Scan for the cell matching the given text and deliver its [X, Y] coordinate at center. 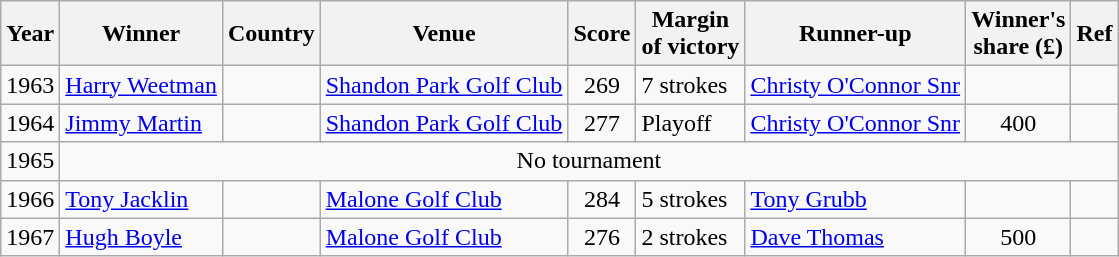
400 [1018, 123]
No tournament [589, 161]
1965 [30, 161]
1967 [30, 237]
500 [1018, 237]
Dave Thomas [856, 237]
Hugh Boyle [142, 237]
1966 [30, 199]
Jimmy Martin [142, 123]
277 [602, 123]
Ref [1094, 34]
Runner-up [856, 34]
Score [602, 34]
Year [30, 34]
Country [271, 34]
Tony Jacklin [142, 199]
Venue [444, 34]
5 strokes [690, 199]
7 strokes [690, 85]
2 strokes [690, 237]
Marginof victory [690, 34]
Playoff [690, 123]
Winner'sshare (£) [1018, 34]
269 [602, 85]
Winner [142, 34]
276 [602, 237]
1963 [30, 85]
Tony Grubb [856, 199]
284 [602, 199]
Harry Weetman [142, 85]
1964 [30, 123]
